Search for the cell housing the specified text and yield its [x, y] center coordinate. 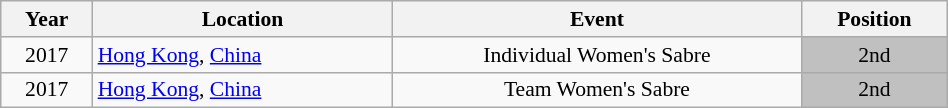
Team Women's Sabre [596, 90]
Event [596, 19]
Location [243, 19]
Individual Women's Sabre [596, 55]
Year [47, 19]
Position [875, 19]
